Determine the [X, Y] coordinate at the center of the cell enclosing the given text.  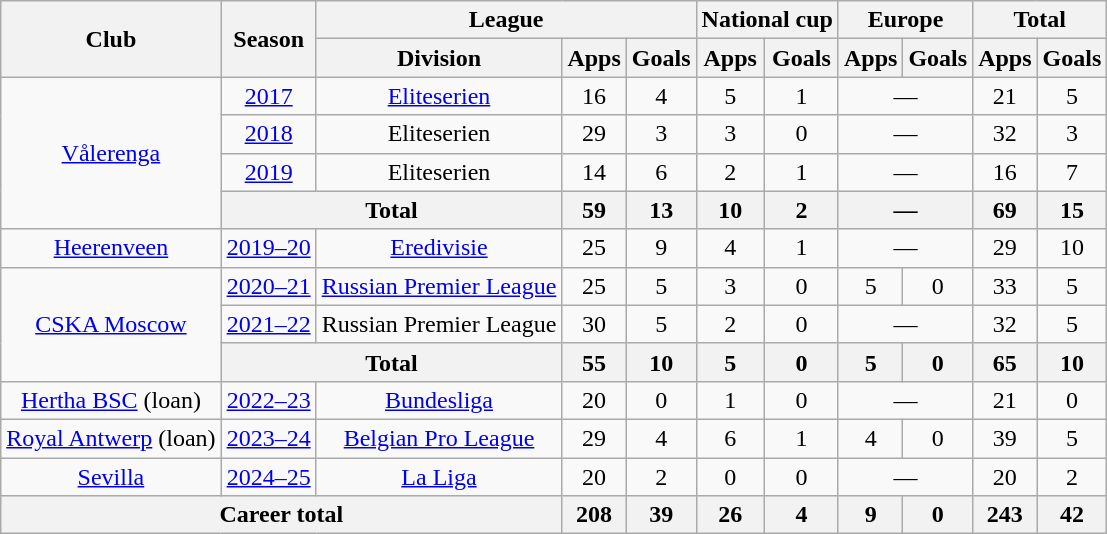
Hertha BSC (loan) [111, 400]
La Liga [439, 477]
2022–23 [268, 400]
2019–20 [268, 248]
13 [661, 210]
14 [594, 172]
2019 [268, 172]
CSKA Moscow [111, 324]
Season [268, 39]
59 [594, 210]
Division [439, 58]
243 [1005, 515]
65 [1005, 362]
55 [594, 362]
Bundesliga [439, 400]
National cup [767, 20]
33 [1005, 286]
2023–24 [268, 438]
League [506, 20]
30 [594, 324]
2020–21 [268, 286]
15 [1072, 210]
42 [1072, 515]
Vålerenga [111, 153]
2018 [268, 134]
Career total [282, 515]
2021–22 [268, 324]
208 [594, 515]
7 [1072, 172]
Belgian Pro League [439, 438]
Heerenveen [111, 248]
2024–25 [268, 477]
Eredivisie [439, 248]
69 [1005, 210]
Club [111, 39]
2017 [268, 96]
Europe [905, 20]
26 [730, 515]
Sevilla [111, 477]
Royal Antwerp (loan) [111, 438]
